Pinpoint the cell where the given text exists, returning its [x, y] midpoint coordinate. 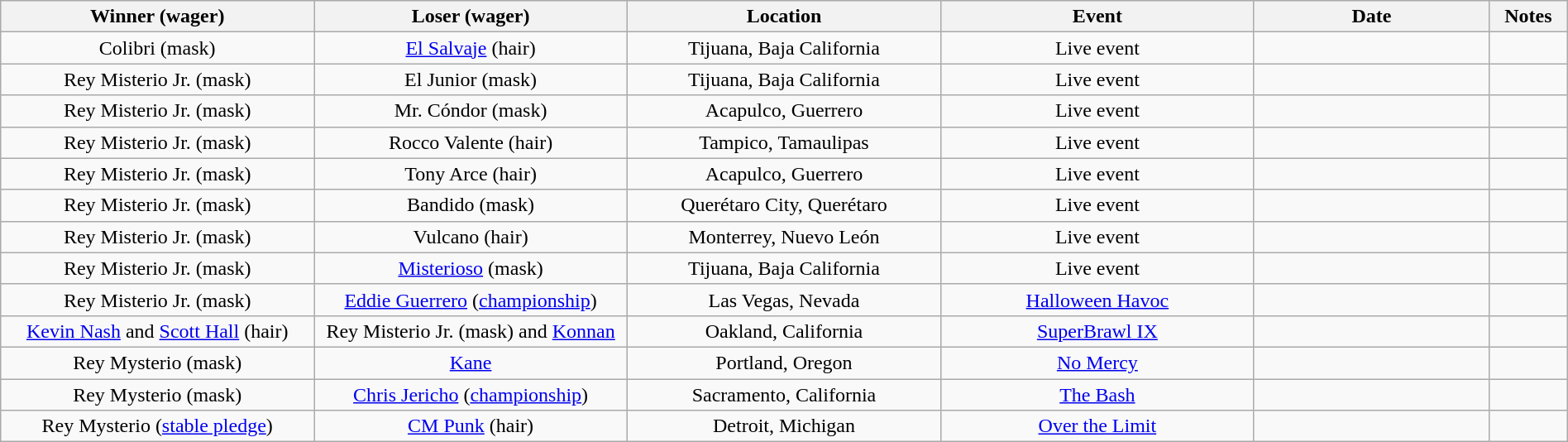
Querétaro City, Querétaro [784, 205]
Sacramento, California [784, 395]
Kane [471, 363]
Notes [1528, 17]
SuperBrawl IX [1097, 331]
Rocco Valente (hair) [471, 142]
Rey Mysterio (stable pledge) [157, 426]
Kevin Nash and Scott Hall (hair) [157, 331]
Las Vegas, Nevada [784, 300]
Over the Limit [1097, 426]
Bandido (mask) [471, 205]
Eddie Guerrero (championship) [471, 300]
Detroit, Michigan [784, 426]
CM Punk (hair) [471, 426]
Oakland, California [784, 331]
Monterrey, Nuevo León [784, 237]
Event [1097, 17]
El Junior (mask) [471, 79]
Tony Arce (hair) [471, 174]
Misterioso (mask) [471, 268]
Date [1371, 17]
Mr. Cóndor (mask) [471, 111]
El Salvaje (hair) [471, 48]
Tampico, Tamaulipas [784, 142]
Winner (wager) [157, 17]
Location [784, 17]
Rey Misterio Jr. (mask) and Konnan [471, 331]
Loser (wager) [471, 17]
Portland, Oregon [784, 363]
No Mercy [1097, 363]
Vulcano (hair) [471, 237]
Halloween Havoc [1097, 300]
The Bash [1097, 395]
Colibri (mask) [157, 48]
Chris Jericho (championship) [471, 395]
